Locate the cell with the specified text and output its (X, Y) center coordinate. 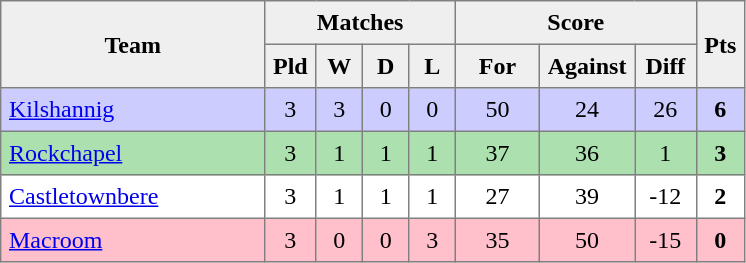
Macroom (133, 240)
-15 (666, 240)
6 (720, 110)
Matches (360, 23)
Against (586, 66)
27 (497, 197)
39 (586, 197)
L (432, 66)
Team (133, 44)
Pts (720, 44)
26 (666, 110)
2 (720, 197)
Castletownbere (133, 197)
Rockchapel (133, 153)
37 (497, 153)
24 (586, 110)
Kilshannig (133, 110)
Score (576, 23)
35 (497, 240)
Pld (290, 66)
For (497, 66)
D (385, 66)
36 (586, 153)
-12 (666, 197)
W (339, 66)
Diff (666, 66)
